Extract the (x, y) coordinate from the center of the cell holding the provided text.  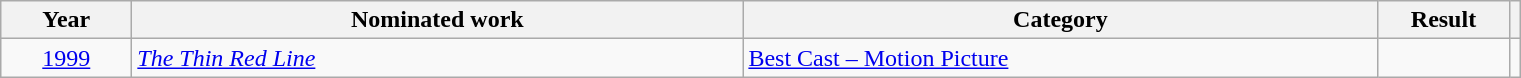
Year (66, 20)
1999 (66, 58)
Best Cast – Motion Picture (1060, 58)
Nominated work (438, 20)
The Thin Red Line (438, 58)
Category (1060, 20)
Result (1444, 20)
